Provide the (X, Y) coordinate of the cell's center where the given text is located.  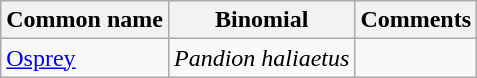
Pandion haliaetus (261, 58)
Common name (85, 20)
Osprey (85, 58)
Binomial (261, 20)
Comments (416, 20)
